Detect which cell encompasses the target text, then output its (x, y) center coordinate. 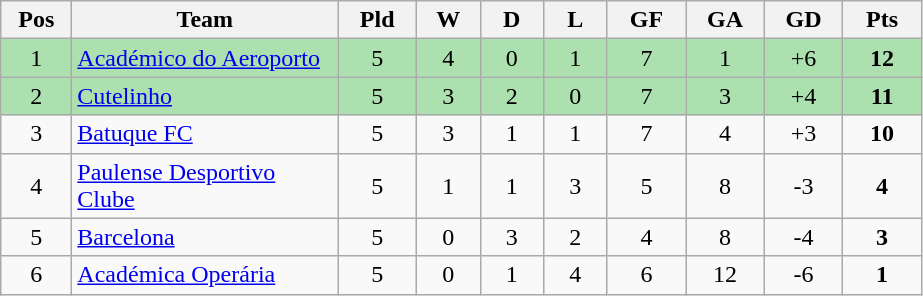
+3 (804, 134)
Barcelona (205, 237)
+6 (804, 58)
Académico do Aeroporto (205, 58)
Pts (882, 20)
10 (882, 134)
GA (726, 20)
GD (804, 20)
Paulense Desportivo Clube (205, 186)
11 (882, 96)
Batuque FC (205, 134)
Académica Operária (205, 275)
L (576, 20)
+4 (804, 96)
-4 (804, 237)
Pos (36, 20)
GF (646, 20)
W (448, 20)
-3 (804, 186)
Team (205, 20)
Cutelinho (205, 96)
Pld (378, 20)
-6 (804, 275)
D (512, 20)
